Identify which cell holds the provided text, then report its [x, y] central coordinate. 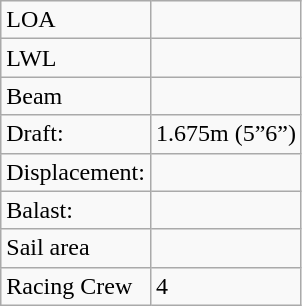
4 [226, 286]
LWL [76, 58]
LOA [76, 20]
Racing Crew [76, 286]
Displacement: [76, 172]
1.675m (5”6”) [226, 134]
Sail area [76, 248]
Draft: [76, 134]
Balast: [76, 210]
Beam [76, 96]
